Scan for the cell matching the given text and deliver its (x, y) coordinate at center. 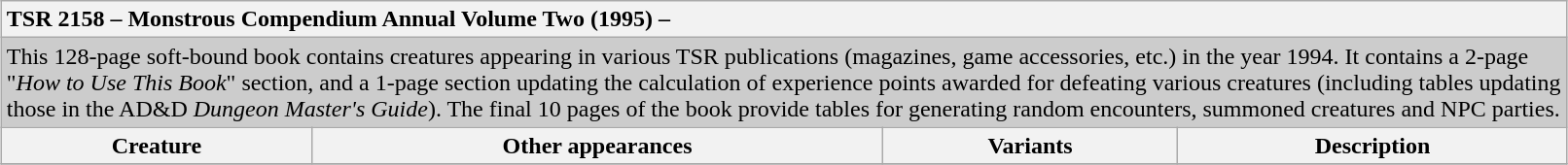
TSR 2158 – Monstrous Compendium Annual Volume Two (1995) – (784, 19)
Creature (156, 146)
Description (1373, 146)
Other appearances (597, 146)
Variants (1029, 146)
